Capture the cell that displays the provided text and extract its (X, Y) central coordinate. 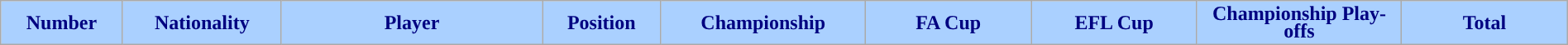
EFL Cup (1114, 23)
Championship Play-offs (1298, 23)
Number (61, 23)
Position (602, 23)
FA Cup (948, 23)
Total (1485, 23)
Player (412, 23)
Championship (762, 23)
Nationality (202, 23)
